Capture the cell that displays the provided text and extract its (X, Y) central coordinate. 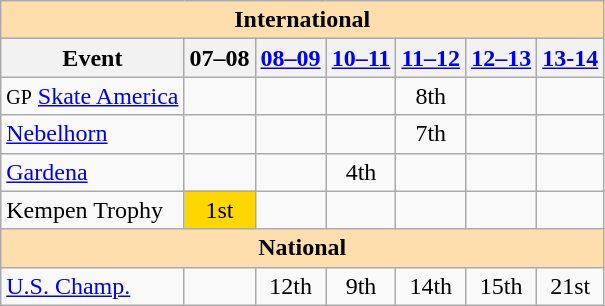
Kempen Trophy (92, 210)
International (302, 20)
GP Skate America (92, 96)
07–08 (220, 58)
21st (570, 286)
Nebelhorn (92, 134)
U.S. Champ. (92, 286)
8th (431, 96)
11–12 (431, 58)
10–11 (361, 58)
7th (431, 134)
Gardena (92, 172)
14th (431, 286)
Event (92, 58)
15th (502, 286)
13-14 (570, 58)
1st (220, 210)
12th (290, 286)
08–09 (290, 58)
4th (361, 172)
National (302, 248)
12–13 (502, 58)
9th (361, 286)
